For the text-containing cell, return its midpoint in (X, Y) coordinate format. 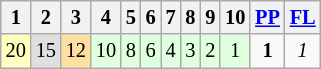
12 (76, 51)
20 (16, 51)
5 (131, 17)
15 (46, 51)
PP (268, 17)
9 (210, 17)
7 (171, 17)
FL (303, 17)
